Scan for the cell matching the given text and deliver its [x, y] coordinate at center. 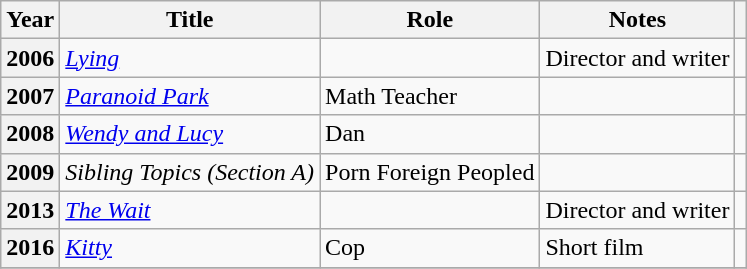
Porn Foreign Peopled [430, 172]
Dan [430, 134]
Role [430, 20]
Paranoid Park [190, 96]
Short film [638, 248]
Lying [190, 58]
2007 [30, 96]
Kitty [190, 248]
Notes [638, 20]
Cop [430, 248]
Math Teacher [430, 96]
2006 [30, 58]
Title [190, 20]
Wendy and Lucy [190, 134]
Sibling Topics (Section A) [190, 172]
2009 [30, 172]
The Wait [190, 210]
2008 [30, 134]
2016 [30, 248]
2013 [30, 210]
Year [30, 20]
